Return [X, Y] of the center of cell containing provided text 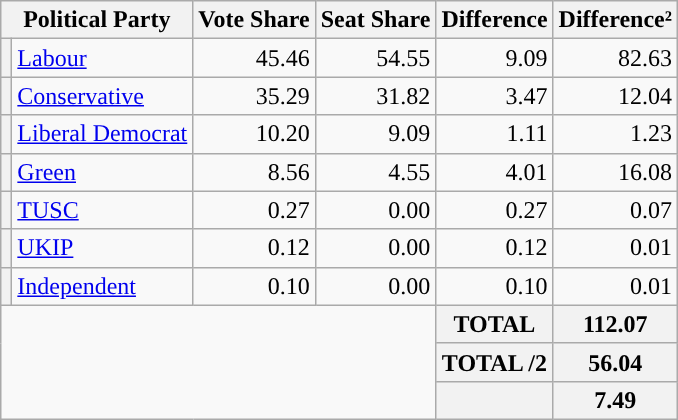
10.20 [254, 134]
TOTAL /2 [494, 362]
8.56 [254, 172]
Seat Share [376, 20]
54.55 [376, 58]
35.29 [254, 96]
4.01 [494, 172]
Labour [102, 58]
Political Party [97, 20]
Difference [494, 20]
1.23 [615, 134]
Independent [102, 286]
56.04 [615, 362]
Green [102, 172]
UKIP [102, 248]
45.46 [254, 58]
Difference² [615, 20]
3.47 [494, 96]
12.04 [615, 96]
82.63 [615, 58]
1.11 [494, 134]
0.07 [615, 210]
TOTAL [494, 324]
112.07 [615, 324]
31.82 [376, 96]
Vote Share [254, 20]
4.55 [376, 172]
TUSC [102, 210]
Conservative [102, 96]
7.49 [615, 400]
Liberal Democrat [102, 134]
16.08 [615, 172]
